Output the [x, y] coordinate of the center of the cell containing the given text.  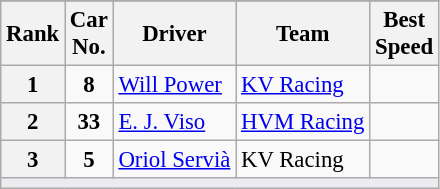
E. J. Viso [174, 122]
Driver [174, 34]
Will Power [174, 85]
HVM Racing [303, 122]
33 [90, 122]
Oriol Servià [174, 160]
3 [33, 160]
8 [90, 85]
Rank [33, 34]
1 [33, 85]
Team [303, 34]
CarNo. [90, 34]
BestSpeed [404, 34]
2 [33, 122]
5 [90, 160]
